Find where the given text appears and provide that cell's center as [X, Y] coordinate. 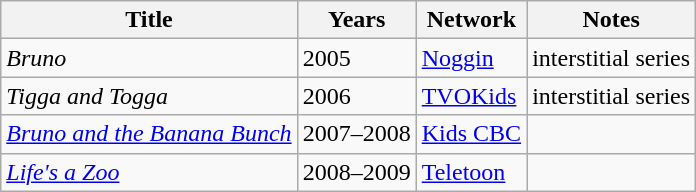
Bruno and the Banana Bunch [149, 134]
Teletoon [471, 172]
Title [149, 20]
Years [356, 20]
2007–2008 [356, 134]
Bruno [149, 58]
Kids CBC [471, 134]
2005 [356, 58]
Noggin [471, 58]
Life's a Zoo [149, 172]
2006 [356, 96]
Network [471, 20]
Notes [612, 20]
Tigga and Togga [149, 96]
TVOKids [471, 96]
2008–2009 [356, 172]
